For the text-containing cell, return its midpoint in [x, y] coordinate format. 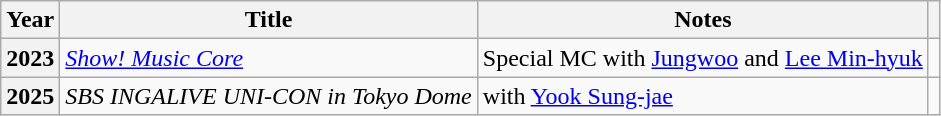
Special MC with Jungwoo and Lee Min-hyuk [702, 58]
Year [30, 20]
Show! Music Core [268, 58]
SBS INGALIVE UNI-CON in Tokyo Dome [268, 96]
with Yook Sung-jae [702, 96]
Title [268, 20]
2023 [30, 58]
Notes [702, 20]
2025 [30, 96]
